Locate the cell with the specified text and output its [X, Y] center coordinate. 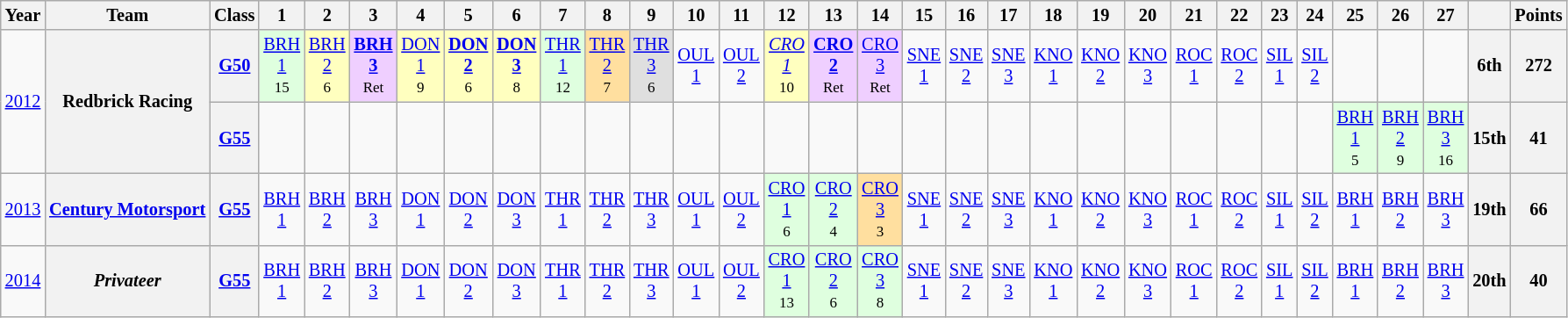
18 [1053, 15]
66 [1539, 209]
BRH3Ret [374, 66]
BRH26 [327, 66]
6 [516, 15]
272 [1539, 66]
DON19 [420, 66]
19 [1100, 15]
CRO38 [880, 281]
CRO110 [787, 66]
Year [23, 15]
THR36 [651, 66]
DON26 [469, 66]
15 [924, 15]
24 [1314, 15]
CRO16 [787, 209]
BRH29 [1400, 138]
40 [1539, 281]
17 [1008, 15]
BRH15 [1356, 138]
G50 [234, 66]
CRO3Ret [880, 66]
20 [1148, 15]
16 [966, 15]
15th [1489, 138]
11 [741, 15]
13 [834, 15]
CRO2Ret [834, 66]
2012 [23, 102]
25 [1356, 15]
22 [1239, 15]
10 [697, 15]
2014 [23, 281]
21 [1194, 15]
BRH316 [1446, 138]
4 [420, 15]
2013 [23, 209]
26 [1400, 15]
41 [1539, 138]
3 [374, 15]
THR27 [607, 66]
Redbrick Racing [127, 102]
8 [607, 15]
5 [469, 15]
BRH115 [282, 66]
Century Motorsport [127, 209]
DON38 [516, 66]
CRO24 [834, 209]
2 [327, 15]
Class [234, 15]
THR112 [562, 66]
9 [651, 15]
12 [787, 15]
20th [1489, 281]
6th [1489, 66]
Team [127, 15]
23 [1279, 15]
Points [1539, 15]
14 [880, 15]
Privateer [127, 281]
7 [562, 15]
CRO113 [787, 281]
19th [1489, 209]
CRO33 [880, 209]
CRO26 [834, 281]
1 [282, 15]
27 [1446, 15]
